Extract the [X, Y] coordinate from the center of the cell holding the provided text.  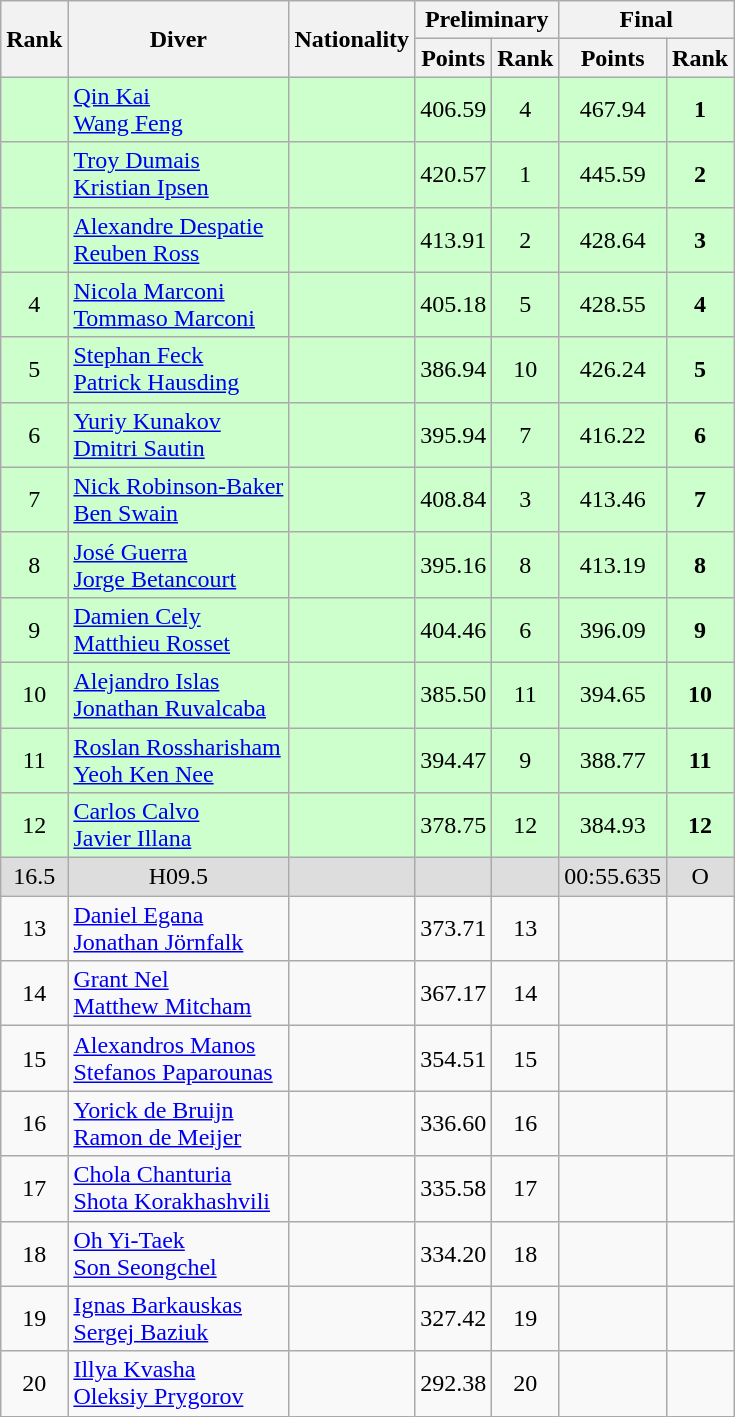
Final [646, 20]
426.24 [613, 370]
Nationality [352, 39]
Oh Yi-TaekSon Seongchel [178, 1254]
Alexandre DespatieReuben Ross [178, 240]
Preliminary [487, 20]
Nick Robinson-BakerBen Swain [178, 500]
388.77 [613, 760]
Alexandros ManosStefanos Paparounas [178, 1058]
327.42 [454, 1318]
Troy DumaisKristian Ipsen [178, 174]
416.22 [613, 434]
420.57 [454, 174]
404.46 [454, 630]
413.91 [454, 240]
Yorick de BruijnRamon de Meijer [178, 1124]
Chola ChanturiaShota Korakhashvili [178, 1188]
Ignas BarkauskasSergej Baziuk [178, 1318]
Carlos CalvoJavier Illana [178, 826]
406.59 [454, 110]
José GuerraJorge Betancourt [178, 564]
16.5 [34, 877]
367.17 [454, 994]
Grant NelMatthew Mitcham [178, 994]
334.20 [454, 1254]
Daniel EganaJonathan Jörnfalk [178, 928]
413.19 [613, 564]
394.65 [613, 694]
445.59 [613, 174]
394.47 [454, 760]
336.60 [454, 1124]
Roslan RossharishamYeoh Ken Nee [178, 760]
Yuriy KunakovDmitri Sautin [178, 434]
Illya KvashaOleksiy Prygorov [178, 1384]
378.75 [454, 826]
00:55.635 [613, 877]
408.84 [454, 500]
354.51 [454, 1058]
428.64 [613, 240]
384.93 [613, 826]
405.18 [454, 304]
Diver [178, 39]
385.50 [454, 694]
395.16 [454, 564]
Stephan FeckPatrick Hausding [178, 370]
373.71 [454, 928]
H09.5 [178, 877]
Qin KaiWang Feng [178, 110]
292.38 [454, 1384]
428.55 [613, 304]
335.58 [454, 1188]
Damien CelyMatthieu Rosset [178, 630]
396.09 [613, 630]
413.46 [613, 500]
395.94 [454, 434]
O [700, 877]
Nicola MarconiTommaso Marconi [178, 304]
386.94 [454, 370]
Alejandro IslasJonathan Ruvalcaba [178, 694]
467.94 [613, 110]
